Search for the cell housing the specified text and yield its [X, Y] center coordinate. 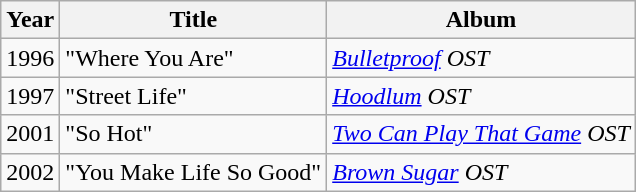
"You Make Life So Good" [194, 172]
"Street Life" [194, 96]
"Where You Are" [194, 58]
1997 [30, 96]
Two Can Play That Game OST [482, 134]
Title [194, 20]
Year [30, 20]
Hoodlum OST [482, 96]
"So Hot" [194, 134]
1996 [30, 58]
2001 [30, 134]
Brown Sugar OST [482, 172]
Bulletproof OST [482, 58]
Album [482, 20]
2002 [30, 172]
